Identify which cell holds the provided text, then report its (x, y) central coordinate. 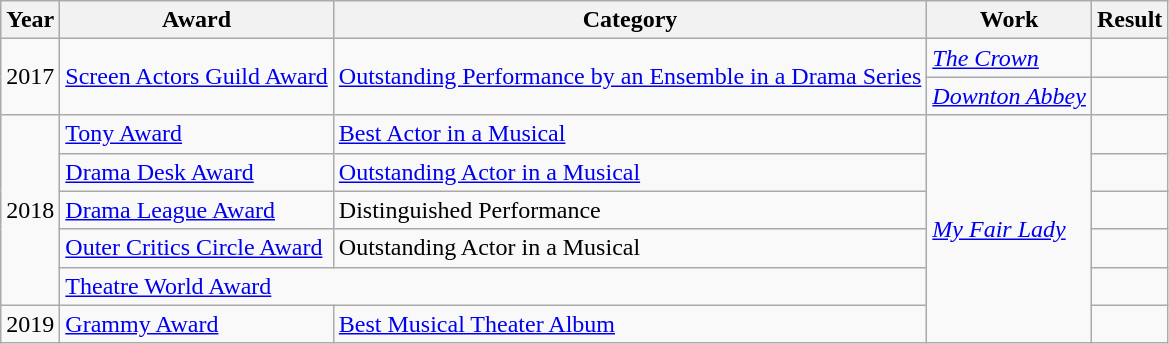
Drama Desk Award (196, 172)
Tony Award (196, 134)
The Crown (1010, 58)
Screen Actors Guild Award (196, 77)
Award (196, 20)
Outstanding Performance by an Ensemble in a Drama Series (630, 77)
2017 (30, 77)
Work (1010, 20)
Year (30, 20)
Grammy Award (196, 324)
Theatre World Award (494, 286)
Outer Critics Circle Award (196, 248)
Downton Abbey (1010, 96)
My Fair Lady (1010, 229)
Best Actor in a Musical (630, 134)
Distinguished Performance (630, 210)
Best Musical Theater Album (630, 324)
Category (630, 20)
Result (1129, 20)
2018 (30, 210)
2019 (30, 324)
Drama League Award (196, 210)
